Search for the cell housing the specified text and yield its [x, y] center coordinate. 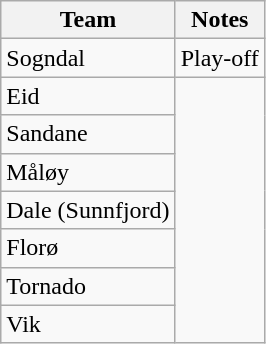
Play-off [220, 58]
Tornado [88, 286]
Florø [88, 248]
Sandane [88, 134]
Eid [88, 96]
Dale (Sunnfjord) [88, 210]
Vik [88, 324]
Måløy [88, 172]
Notes [220, 20]
Team [88, 20]
Sogndal [88, 58]
